Capture the cell that displays the provided text and extract its [X, Y] central coordinate. 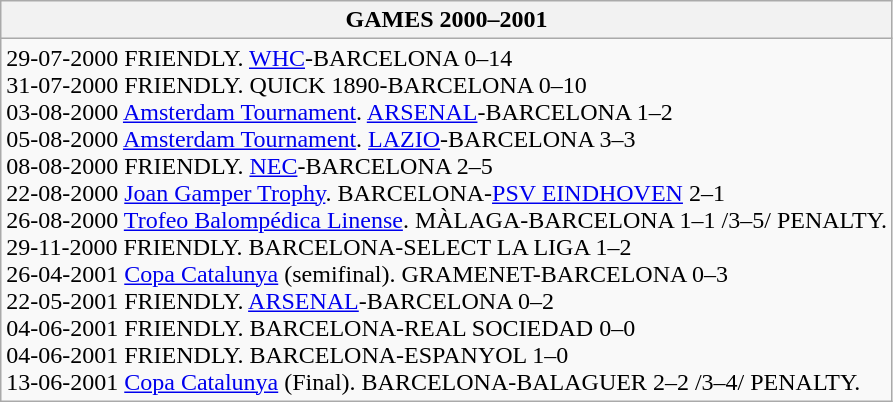
GAMES 2000–2001 [447, 20]
